Return [x, y] of the center of cell containing provided text 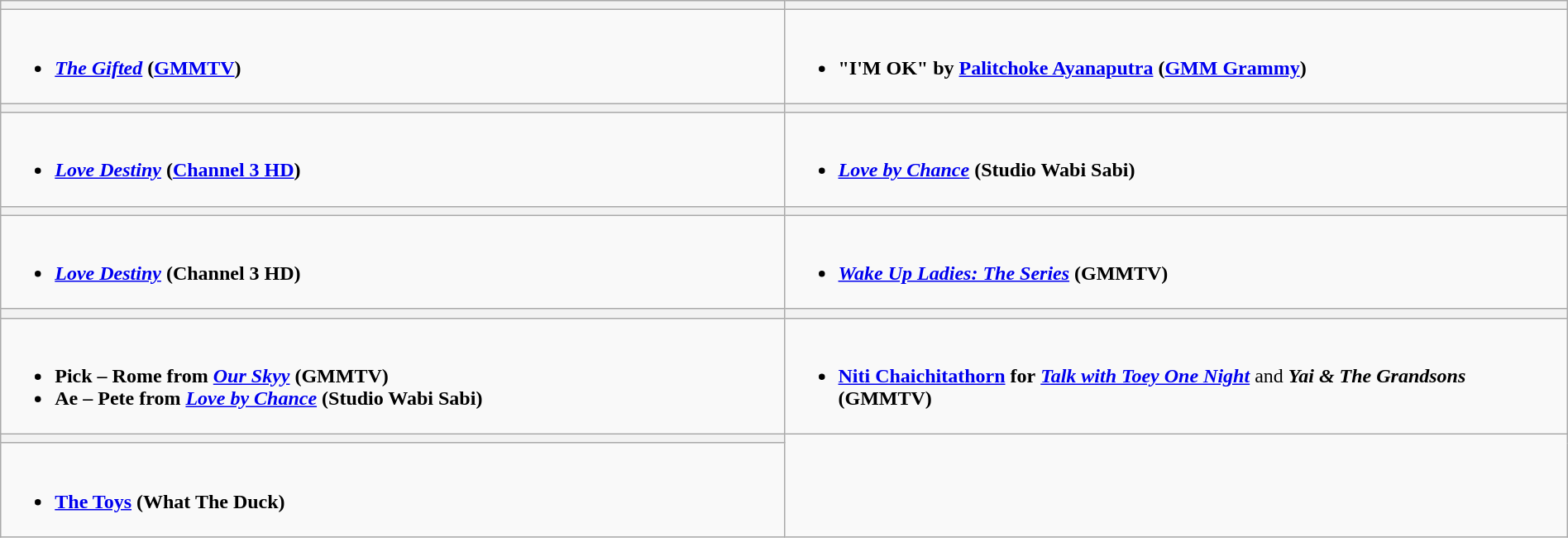
Wake Up Ladies: The Series (GMMTV) [1176, 262]
Love by Chance (Studio Wabi Sabi) [1176, 159]
Niti Chaichitathorn for Talk with Toey One Night and Yai & The Grandsons (GMMTV) [1176, 376]
Pick – Rome from Our Skyy (GMMTV)Ae – Pete from Love by Chance (Studio Wabi Sabi) [392, 376]
The Gifted (GMMTV) [392, 56]
"I'M OK" by Palitchoke Ayanaputra (GMM Grammy) [1176, 56]
The Toys (What The Duck) [392, 490]
